Find where the given text appears and provide that cell's center as (X, Y) coordinate. 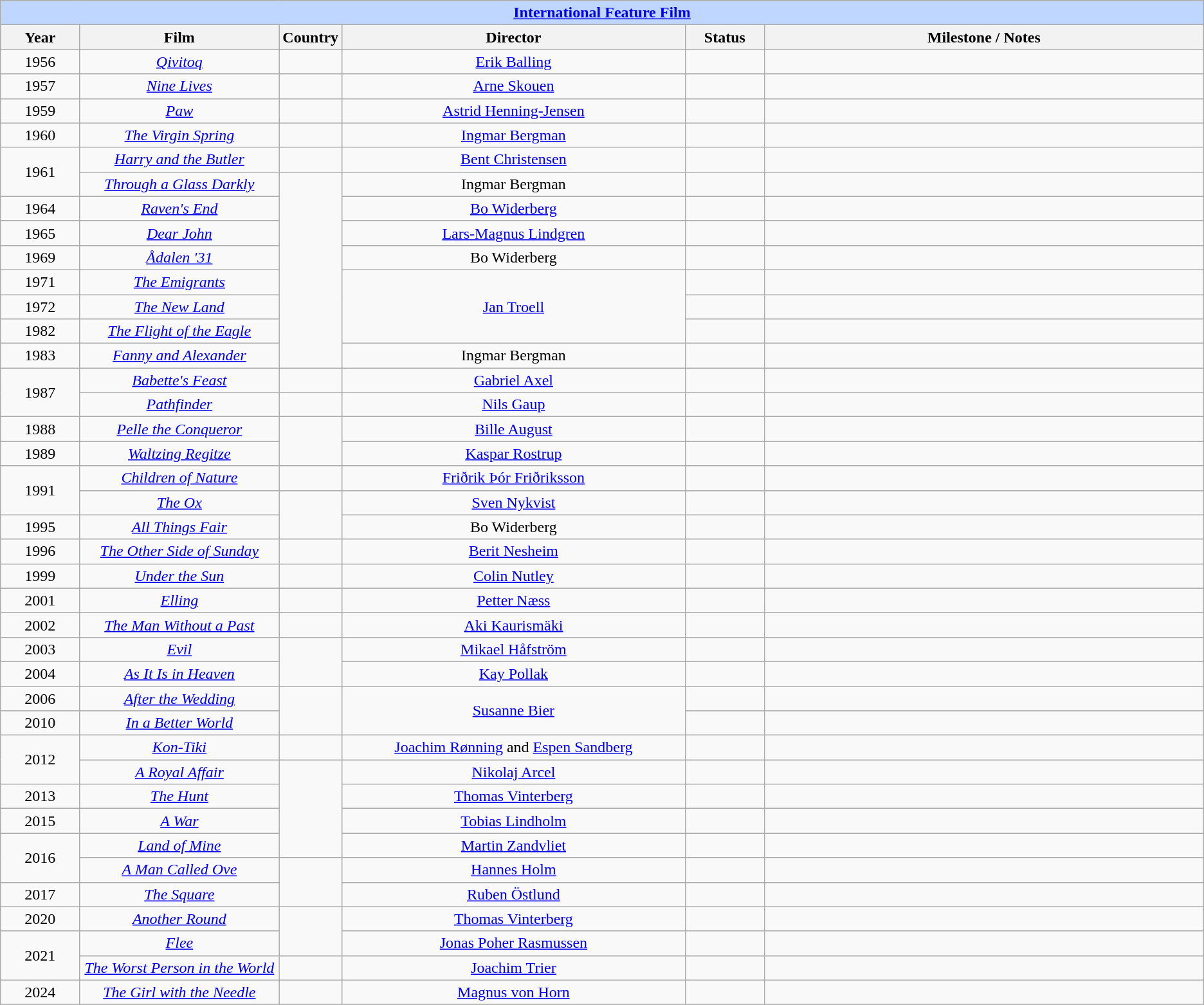
Milestone / Notes (984, 37)
As It Is in Heaven (179, 674)
2012 (40, 760)
Director (514, 37)
Mikael Håfström (514, 649)
2001 (40, 600)
Tobias Lindholm (514, 821)
Babette's Feast (179, 380)
Nine Lives (179, 86)
The Emigrants (179, 282)
1959 (40, 111)
2002 (40, 625)
Hannes Holm (514, 870)
Another Round (179, 919)
The Man Without a Past (179, 625)
Ådalen '31 (179, 257)
2015 (40, 821)
1957 (40, 86)
Year (40, 37)
Petter Næss (514, 600)
2016 (40, 858)
The Virgin Spring (179, 135)
Astrid Henning-Jensen (514, 111)
Paw (179, 111)
1972 (40, 307)
Erik Balling (514, 62)
1956 (40, 62)
Pelle the Conqueror (179, 429)
Nils Gaup (514, 405)
Kay Pollak (514, 674)
1960 (40, 135)
1995 (40, 527)
Lars-Magnus Lindgren (514, 233)
The Square (179, 894)
1961 (40, 172)
Harry and the Butler (179, 160)
Martin Zandvliet (514, 845)
After the Wedding (179, 698)
Evil (179, 649)
Land of Mine (179, 845)
Dear John (179, 233)
Through a Glass Darkly (179, 184)
Kon-Tiki (179, 748)
Under the Sun (179, 576)
Status (724, 37)
2010 (40, 723)
2024 (40, 992)
Sven Nykvist (514, 502)
2003 (40, 649)
The Other Side of Sunday (179, 551)
Friðrik Þór Friðriksson (514, 478)
The Girl with the Needle (179, 992)
Joachim Trier (514, 968)
2017 (40, 894)
Jan Troell (514, 306)
Colin Nutley (514, 576)
1983 (40, 356)
Waltzing Regitze (179, 454)
Nikolaj Arcel (514, 772)
A Man Called Ove (179, 870)
Kaspar Rostrup (514, 454)
Children of Nature (179, 478)
Susanne Bier (514, 710)
In a Better World (179, 723)
The New Land (179, 307)
1987 (40, 392)
A War (179, 821)
Joachim Rønning and Espen Sandberg (514, 748)
Elling (179, 600)
2013 (40, 797)
1996 (40, 551)
1991 (40, 490)
The Worst Person in the World (179, 968)
1988 (40, 429)
2006 (40, 698)
2020 (40, 919)
All Things Fair (179, 527)
1965 (40, 233)
1982 (40, 331)
1964 (40, 208)
A Royal Affair (179, 772)
2021 (40, 955)
1969 (40, 257)
Pathfinder (179, 405)
The Flight of the Eagle (179, 331)
1999 (40, 576)
Bent Christensen (514, 160)
Bille August (514, 429)
Fanny and Alexander (179, 356)
Arne Skouen (514, 86)
Berit Nesheim (514, 551)
1989 (40, 454)
Aki Kaurismäki (514, 625)
The Ox (179, 502)
Jonas Poher Rasmussen (514, 943)
The Hunt (179, 797)
Film (179, 37)
Ruben Östlund (514, 894)
Raven's End (179, 208)
Flee (179, 943)
Magnus von Horn (514, 992)
Gabriel Axel (514, 380)
International Feature Film (602, 13)
2004 (40, 674)
Country (311, 37)
1971 (40, 282)
Qivitoq (179, 62)
